Pinpoint the cell where the given text exists, returning its [x, y] midpoint coordinate. 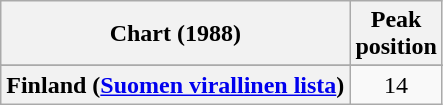
Finland (Suomen virallinen lista) [176, 85]
14 [396, 85]
Chart (1988) [176, 34]
Peakposition [396, 34]
